Search for the cell housing the specified text and yield its [x, y] center coordinate. 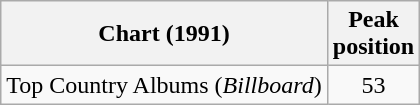
Chart (1991) [164, 34]
53 [373, 85]
Top Country Albums (Billboard) [164, 85]
Peakposition [373, 34]
